Pinpoint the cell where the given text exists, returning its (x, y) midpoint coordinate. 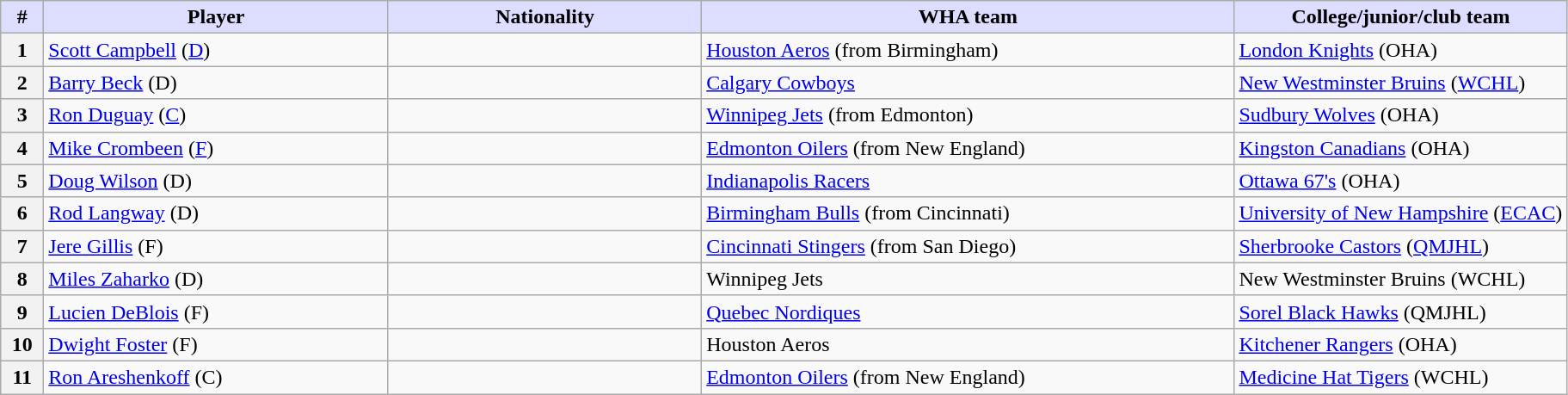
Sudbury Wolves (OHA) (1400, 115)
Mike Crombeen (F) (217, 148)
WHA team (968, 17)
4 (22, 148)
Sorel Black Hawks (QMJHL) (1400, 312)
2 (22, 83)
10 (22, 344)
Dwight Foster (F) (217, 344)
Jere Gillis (F) (217, 246)
Ron Areshenkoff (C) (217, 377)
Cincinnati Stingers (from San Diego) (968, 246)
6 (22, 213)
University of New Hampshire (ECAC) (1400, 213)
Quebec Nordiques (968, 312)
Barry Beck (D) (217, 83)
Scott Campbell (D) (217, 50)
Houston Aeros (968, 344)
Calgary Cowboys (968, 83)
Kitchener Rangers (OHA) (1400, 344)
1 (22, 50)
Indianapolis Racers (968, 181)
Birmingham Bulls (from Cincinnati) (968, 213)
9 (22, 312)
Ottawa 67's (OHA) (1400, 181)
Nationality (544, 17)
8 (22, 279)
Ron Duguay (C) (217, 115)
# (22, 17)
Doug Wilson (D) (217, 181)
Medicine Hat Tigers (WCHL) (1400, 377)
Player (217, 17)
3 (22, 115)
Sherbrooke Castors (QMJHL) (1400, 246)
11 (22, 377)
5 (22, 181)
Miles Zaharko (D) (217, 279)
7 (22, 246)
Rod Langway (D) (217, 213)
Houston Aeros (from Birmingham) (968, 50)
Kingston Canadians (OHA) (1400, 148)
Winnipeg Jets (from Edmonton) (968, 115)
College/junior/club team (1400, 17)
Winnipeg Jets (968, 279)
Lucien DeBlois (F) (217, 312)
London Knights (OHA) (1400, 50)
